Scan for the cell matching the given text and deliver its [X, Y] coordinate at center. 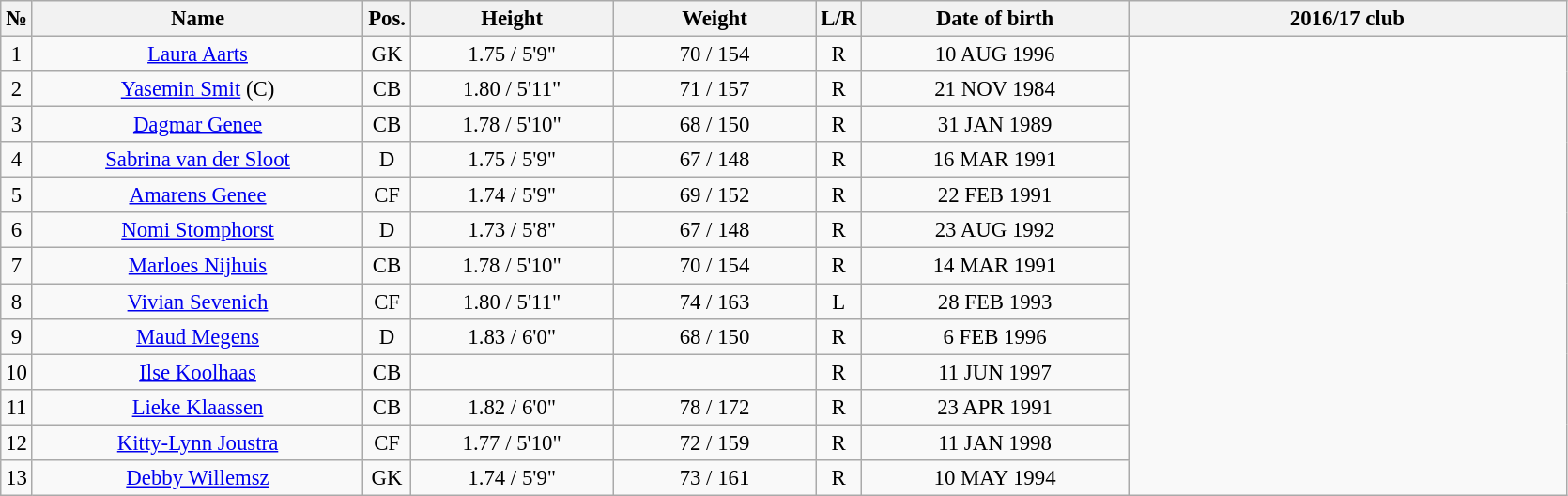
Height [512, 19]
71 / 157 [715, 89]
1.73 / 5'8" [512, 230]
1.82 / 6'0" [512, 407]
Vivian Sevenich [197, 302]
2 [17, 89]
16 MAR 1991 [994, 160]
Nomi Stomphorst [197, 230]
1.77 / 5'10" [512, 442]
Laura Aarts [197, 54]
23 AUG 1992 [994, 230]
№ [17, 19]
28 FEB 1993 [994, 302]
11 JAN 1998 [994, 442]
31 JAN 1989 [994, 125]
L/R [839, 19]
Lieke Klaassen [197, 407]
69 / 152 [715, 195]
6 [17, 230]
22 FEB 1991 [994, 195]
Weight [715, 19]
2016/17 club [1348, 19]
6 FEB 1996 [994, 336]
78 / 172 [715, 407]
7 [17, 266]
Sabrina van der Sloot [197, 160]
5 [17, 195]
Date of birth [994, 19]
14 MAR 1991 [994, 266]
21 NOV 1984 [994, 89]
Maud Megens [197, 336]
9 [17, 336]
3 [17, 125]
Yasemin Smit (C) [197, 89]
1.83 / 6'0" [512, 336]
23 APR 1991 [994, 407]
73 / 161 [715, 478]
72 / 159 [715, 442]
10 MAY 1994 [994, 478]
Pos. [387, 19]
1 [17, 54]
Marloes Nijhuis [197, 266]
11 [17, 407]
Ilse Koolhaas [197, 372]
13 [17, 478]
10 [17, 372]
Debby Willemsz [197, 478]
Amarens Genee [197, 195]
Name [197, 19]
8 [17, 302]
Kitty-Lynn Joustra [197, 442]
L [839, 302]
12 [17, 442]
Dagmar Genee [197, 125]
11 JUN 1997 [994, 372]
4 [17, 160]
10 AUG 1996 [994, 54]
74 / 163 [715, 302]
